Determine the [X, Y] coordinate at the center of the cell enclosing the given text.  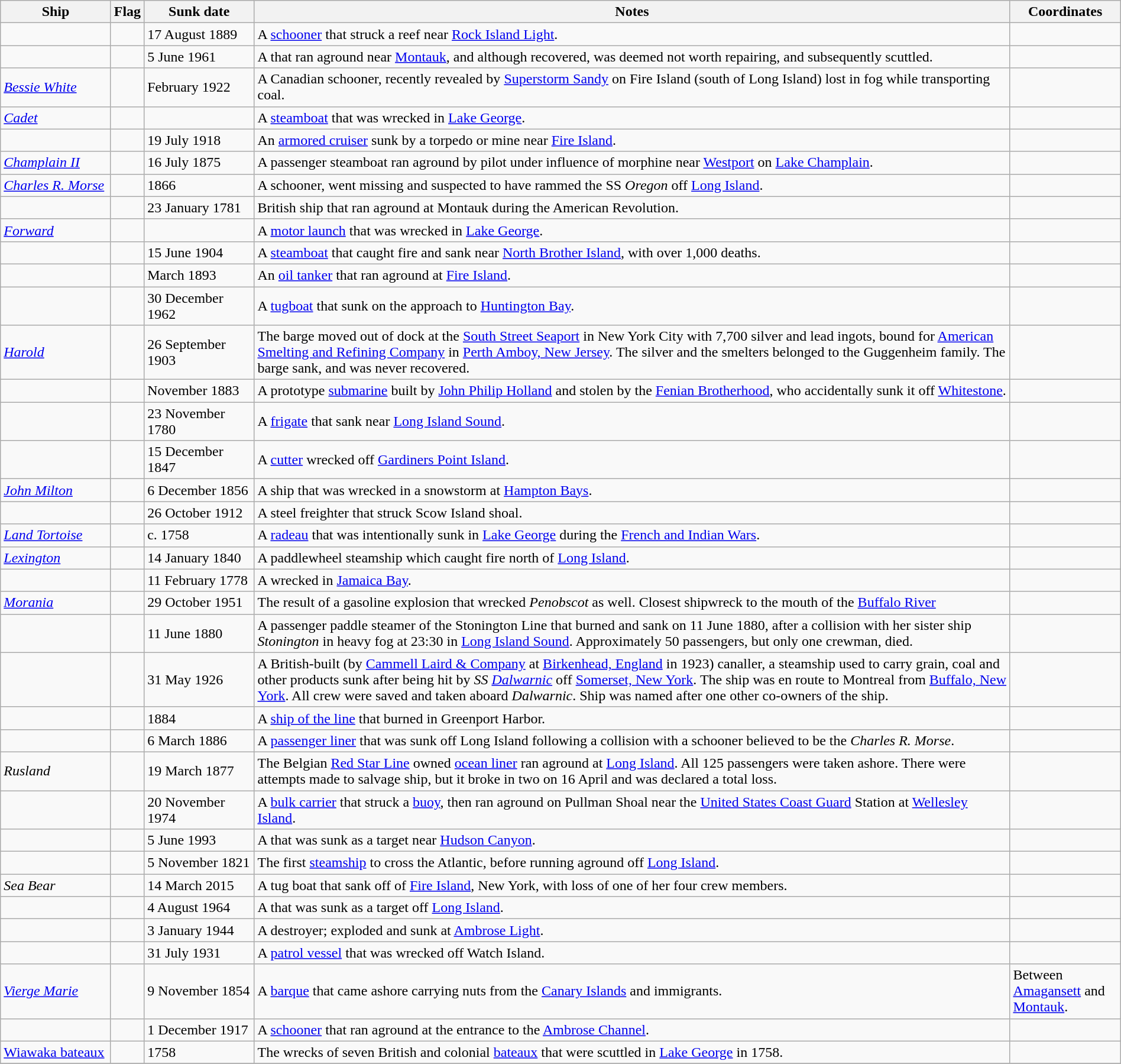
A cutter wrecked off Gardiners Point Island. [632, 460]
14 March 2015 [199, 885]
March 1893 [199, 275]
26 September 1903 [199, 352]
A motor launch that was wrecked in Lake George. [632, 230]
5 November 1821 [199, 863]
A Canadian schooner, recently revealed by Superstorm Sandy on Fire Island (south of Long Island) lost in fog while transporting coal. [632, 88]
Rusland [56, 771]
Charles R. Morse [56, 185]
6 March 1886 [199, 740]
A radeau that was intentionally sunk in Lake George during the French and Indian Wars. [632, 535]
Lexington [56, 558]
A wrecked in Jamaica Bay. [632, 580]
A that was sunk as a target near Hudson Canyon. [632, 840]
British ship that ran aground at Montauk during the American Revolution. [632, 208]
A prototype submarine built by John Philip Holland and stolen by the Fenian Brotherhood, who accidentally sunk it off Whitestone. [632, 391]
A schooner that ran aground at the entrance to the Ambrose Channel. [632, 1030]
5 June 1993 [199, 840]
31 May 1926 [199, 680]
Between Amagansett and Montauk. [1065, 991]
A destroyer; exploded and sunk at Ambrose Light. [632, 930]
November 1883 [199, 391]
A barque that came ashore carrying nuts from the Canary Islands and immigrants. [632, 991]
Land Tortoise [56, 535]
A that was sunk as a target off Long Island. [632, 908]
1758 [199, 1052]
16 July 1875 [199, 163]
A tugboat that sunk on the approach to Huntington Bay. [632, 305]
A patrol vessel that was wrecked off Watch Island. [632, 953]
A tug boat that sank off of Fire Island, New York, with loss of one of her four crew members. [632, 885]
The first steamship to cross the Atlantic, before running aground off Long Island. [632, 863]
Sea Bear [56, 885]
3 January 1944 [199, 930]
11 June 1880 [199, 633]
A bulk carrier that struck a buoy, then ran aground on Pullman Shoal near the United States Coast Guard Station at Wellesley Island. [632, 809]
4 August 1964 [199, 908]
26 October 1912 [199, 513]
A passenger liner that was sunk off Long Island following a collision with a schooner believed to be the Charles R. Morse. [632, 740]
Flag [127, 12]
14 January 1840 [199, 558]
15 June 1904 [199, 253]
Champlain II [56, 163]
A steamboat that was wrecked in Lake George. [632, 118]
11 February 1778 [199, 580]
6 December 1856 [199, 490]
1 December 1917 [199, 1030]
29 October 1951 [199, 603]
1884 [199, 718]
The result of a gasoline explosion that wrecked Penobscot as well. Closest shipwreck to the mouth of the Buffalo River [632, 603]
31 July 1931 [199, 953]
Notes [632, 12]
February 1922 [199, 88]
A ship that was wrecked in a snowstorm at Hampton Bays. [632, 490]
9 November 1854 [199, 991]
A frigate that sank near Long Island Sound. [632, 421]
A that ran aground near Montauk, and although recovered, was deemed not worth repairing, and subsequently scuttled. [632, 57]
A schooner, went missing and suspected to have rammed the SS Oregon off Long Island. [632, 185]
Ship [56, 12]
A passenger steamboat ran aground by pilot under influence of morphine near Westport on Lake Champlain. [632, 163]
5 June 1961 [199, 57]
An oil tanker that ran aground at Fire Island. [632, 275]
23 November 1780 [199, 421]
Coordinates [1065, 12]
Vierge Marie [56, 991]
19 July 1918 [199, 140]
John Milton [56, 490]
Cadet [56, 118]
23 January 1781 [199, 208]
20 November 1974 [199, 809]
Morania [56, 603]
c. 1758 [199, 535]
1866 [199, 185]
An armored cruiser sunk by a torpedo or mine near Fire Island. [632, 140]
17 August 1889 [199, 34]
Harold [56, 352]
19 March 1877 [199, 771]
Bessie White [56, 88]
Forward [56, 230]
A paddlewheel steamship which caught fire north of Long Island. [632, 558]
A steel freighter that struck Scow Island shoal. [632, 513]
Sunk date [199, 12]
15 December 1847 [199, 460]
A steamboat that caught fire and sank near North Brother Island, with over 1,000 deaths. [632, 253]
A schooner that struck a reef near Rock Island Light. [632, 34]
The wrecks of seven British and colonial bateaux that were scuttled in Lake George in 1758. [632, 1052]
A ship of the line that burned in Greenport Harbor. [632, 718]
30 December 1962 [199, 305]
Wiawaka bateaux [56, 1052]
